Provide the [X, Y] coordinate of the cell's center where the given text is located.  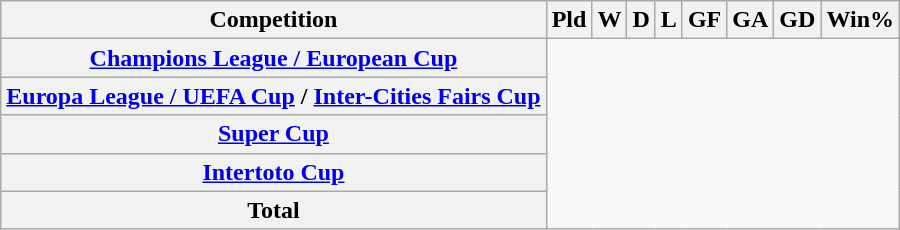
GD [798, 20]
GA [750, 20]
L [668, 20]
Intertoto Cup [274, 172]
Competition [274, 20]
D [641, 20]
GF [704, 20]
Europa League / UEFA Cup / Inter-Cities Fairs Cup [274, 96]
Champions League / European Cup [274, 58]
Win% [860, 20]
Total [274, 210]
W [610, 20]
Pld [569, 20]
Super Cup [274, 134]
